Identify which cell holds the provided text, then report its [X, Y] central coordinate. 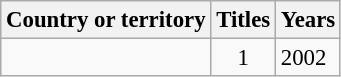
1 [244, 58]
Titles [244, 20]
Years [308, 20]
Country or territory [106, 20]
2002 [308, 58]
